For the text-containing cell, return its midpoint in (X, Y) coordinate format. 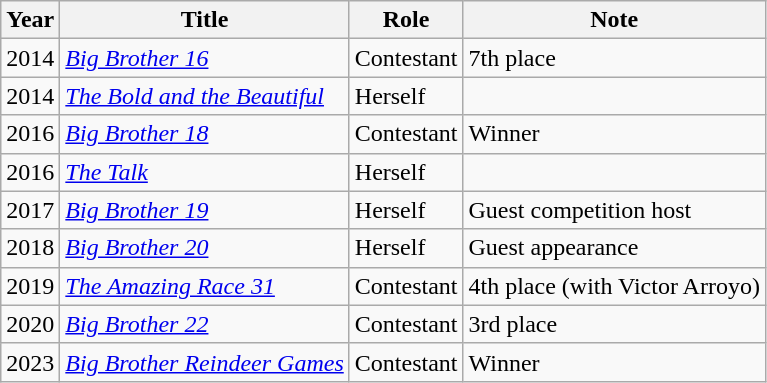
Big Brother 22 (204, 324)
Guest appearance (614, 248)
Guest competition host (614, 210)
2018 (30, 248)
Big Brother Reindeer Games (204, 362)
The Amazing Race 31 (204, 286)
2020 (30, 324)
Role (406, 20)
Big Brother 18 (204, 134)
2023 (30, 362)
Title (204, 20)
4th place (with Victor Arroyo) (614, 286)
2017 (30, 210)
Big Brother 20 (204, 248)
The Talk (204, 172)
Big Brother 19 (204, 210)
2019 (30, 286)
7th place (614, 58)
Big Brother 16 (204, 58)
The Bold and the Beautiful (204, 96)
Note (614, 20)
3rd place (614, 324)
Year (30, 20)
